Output the [x, y] coordinate of the center of the cell containing the given text.  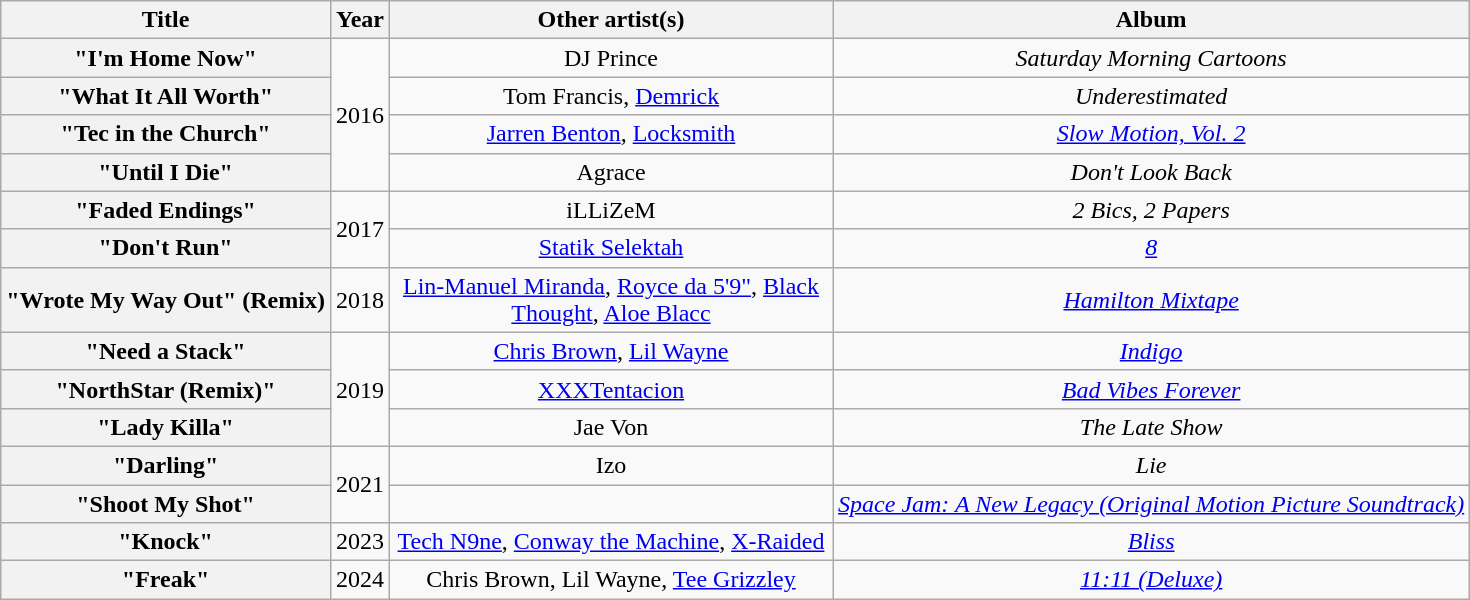
The Late Show [1152, 427]
Space Jam: A New Legacy (Original Motion Picture Soundtrack) [1152, 503]
"Lady Killa" [166, 427]
2017 [360, 229]
2023 [360, 542]
Tom Francis, Demrick [610, 96]
Don't Look Back [1152, 172]
Other artist(s) [610, 20]
"Need a Stack" [166, 351]
Agrace [610, 172]
Jarren Benton, Locksmith [610, 134]
Izo [610, 465]
"Faded Endings" [166, 210]
Indigo [1152, 351]
Statik Selektah [610, 248]
"Shoot My Shot" [166, 503]
Title [166, 20]
Hamilton Mixtape [1152, 300]
iLLiZeM [610, 210]
"Don't Run" [166, 248]
"Knock" [166, 542]
"I'm Home Now" [166, 58]
Underestimated [1152, 96]
2016 [360, 115]
2018 [360, 300]
Chris Brown, Lil Wayne, Tee Grizzley [610, 580]
8 [1152, 248]
Lin-Manuel Miranda, Royce da 5'9", Black Thought, Aloe Blacc [610, 300]
Chris Brown, Lil Wayne [610, 351]
"Until I Die" [166, 172]
"What It All Worth" [166, 96]
Album [1152, 20]
Jae Von [610, 427]
2 Bics, 2 Papers [1152, 210]
"NorthStar (Remix)" [166, 389]
Saturday Morning Cartoons [1152, 58]
2021 [360, 484]
"Darling" [166, 465]
2019 [360, 389]
"Freak" [166, 580]
"Wrote My Way Out" (Remix) [166, 300]
DJ Prince [610, 58]
Bliss [1152, 542]
11:11 (Deluxe) [1152, 580]
Year [360, 20]
2024 [360, 580]
XXXTentacion [610, 389]
Slow Motion, Vol. 2 [1152, 134]
Bad Vibes Forever [1152, 389]
Tech N9ne, Conway the Machine, X-Raided [610, 542]
"Tec in the Church" [166, 134]
Lie [1152, 465]
